Detect which cell encompasses the target text, then output its (X, Y) center coordinate. 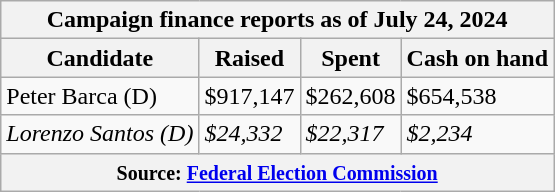
$262,608 (350, 96)
Raised (250, 58)
Cash on hand (477, 58)
Lorenzo Santos (D) (100, 134)
Candidate (100, 58)
Peter Barca (D) (100, 96)
Source: Federal Election Commission (278, 172)
$24,332 (250, 134)
Campaign finance reports as of July 24, 2024 (278, 20)
$917,147 (250, 96)
$22,317 (350, 134)
$2,234 (477, 134)
$654,538 (477, 96)
Spent (350, 58)
